Determine the (X, Y) coordinate at the center of the cell enclosing the given text.  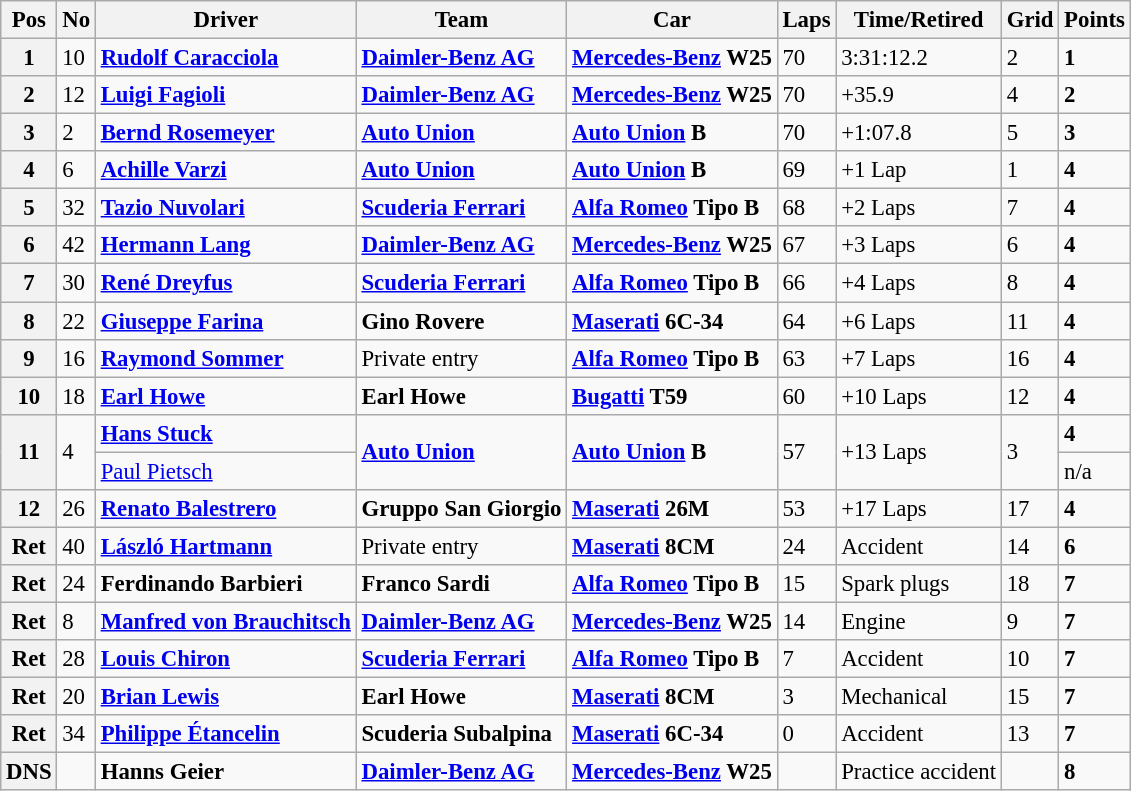
Points (1094, 20)
+7 Laps (919, 358)
Giuseppe Farina (226, 321)
+3 Laps (919, 245)
Brian Lewis (226, 697)
No (76, 20)
Scuderia Subalpina (462, 734)
+6 Laps (919, 321)
68 (806, 208)
Driver (226, 20)
Hanns Geier (226, 772)
Spark plugs (919, 584)
40 (76, 546)
32 (76, 208)
Engine (919, 621)
Gino Rovere (462, 321)
20 (76, 697)
Pos (29, 20)
34 (76, 734)
Paul Pietsch (226, 471)
+4 Laps (919, 283)
Ferdinando Barbieri (226, 584)
Grid (1030, 20)
42 (76, 245)
Renato Balestrero (226, 509)
57 (806, 452)
Car (672, 20)
63 (806, 358)
60 (806, 396)
Franco Sardi (462, 584)
László Hartmann (226, 546)
+2 Laps (919, 208)
Team (462, 20)
+17 Laps (919, 509)
30 (76, 283)
Louis Chiron (226, 659)
Manfred von Brauchitsch (226, 621)
26 (76, 509)
Bugatti T59 (672, 396)
Practice accident (919, 772)
3:31:12.2 (919, 58)
69 (806, 170)
22 (76, 321)
64 (806, 321)
Gruppo San Giorgio (462, 509)
Mechanical (919, 697)
67 (806, 245)
Time/Retired (919, 20)
Hans Stuck (226, 433)
+35.9 (919, 95)
13 (1030, 734)
0 (806, 734)
Tazio Nuvolari (226, 208)
Luigi Fagioli (226, 95)
28 (76, 659)
Bernd Rosemeyer (226, 133)
Rudolf Caracciola (226, 58)
+10 Laps (919, 396)
DNS (29, 772)
Raymond Sommer (226, 358)
Philippe Étancelin (226, 734)
66 (806, 283)
Achille Varzi (226, 170)
Laps (806, 20)
Hermann Lang (226, 245)
17 (1030, 509)
René Dreyfus (226, 283)
+1:07.8 (919, 133)
+1 Lap (919, 170)
Maserati 26M (672, 509)
n/a (1094, 471)
+13 Laps (919, 452)
53 (806, 509)
